Detect which cell encompasses the target text, then output its (X, Y) center coordinate. 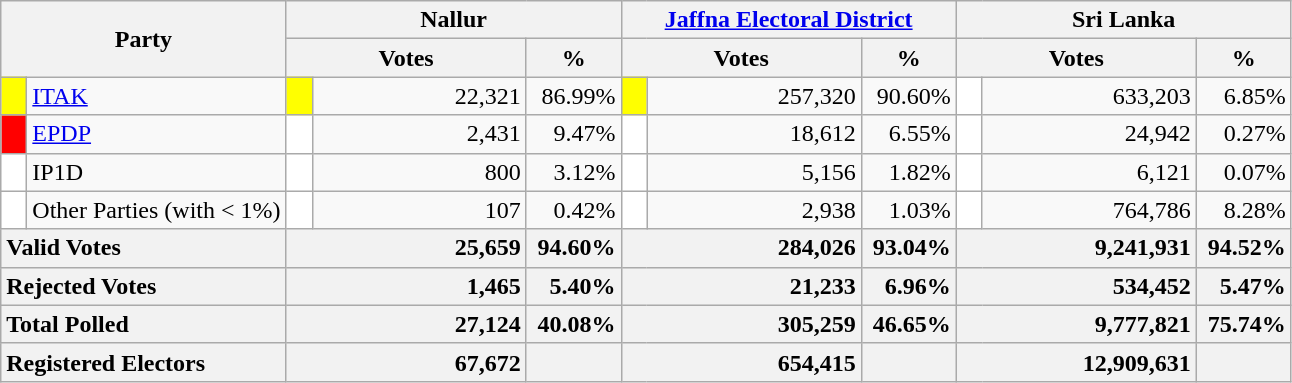
46.65% (908, 324)
Sri Lanka (1124, 20)
94.52% (1244, 248)
0.07% (1244, 172)
86.99% (574, 96)
633,203 (1089, 96)
6.85% (1244, 96)
1.82% (908, 172)
93.04% (908, 248)
534,452 (1076, 286)
1,465 (406, 286)
9,777,821 (1076, 324)
IP1D (156, 172)
764,786 (1089, 210)
800 (419, 172)
5,156 (754, 172)
654,415 (741, 362)
Nallur (454, 20)
2,431 (419, 134)
90.60% (908, 96)
EPDP (156, 134)
21,233 (741, 286)
Total Polled (144, 324)
1.03% (908, 210)
257,320 (754, 96)
2,938 (754, 210)
ITAK (156, 96)
9,241,931 (1076, 248)
0.27% (1244, 134)
284,026 (741, 248)
3.12% (574, 172)
5.47% (1244, 286)
12,909,631 (1076, 362)
107 (419, 210)
Other Parties (with < 1%) (156, 210)
Valid Votes (144, 248)
9.47% (574, 134)
94.60% (574, 248)
Rejected Votes (144, 286)
305,259 (741, 324)
0.42% (574, 210)
6.55% (908, 134)
40.08% (574, 324)
5.40% (574, 286)
25,659 (406, 248)
Party (144, 39)
Registered Electors (144, 362)
22,321 (419, 96)
18,612 (754, 134)
6.96% (908, 286)
27,124 (406, 324)
24,942 (1089, 134)
67,672 (406, 362)
6,121 (1089, 172)
8.28% (1244, 210)
75.74% (1244, 324)
Jaffna Electoral District (788, 20)
